From the cell containing the given text, extract its center point as [x, y] coordinate. 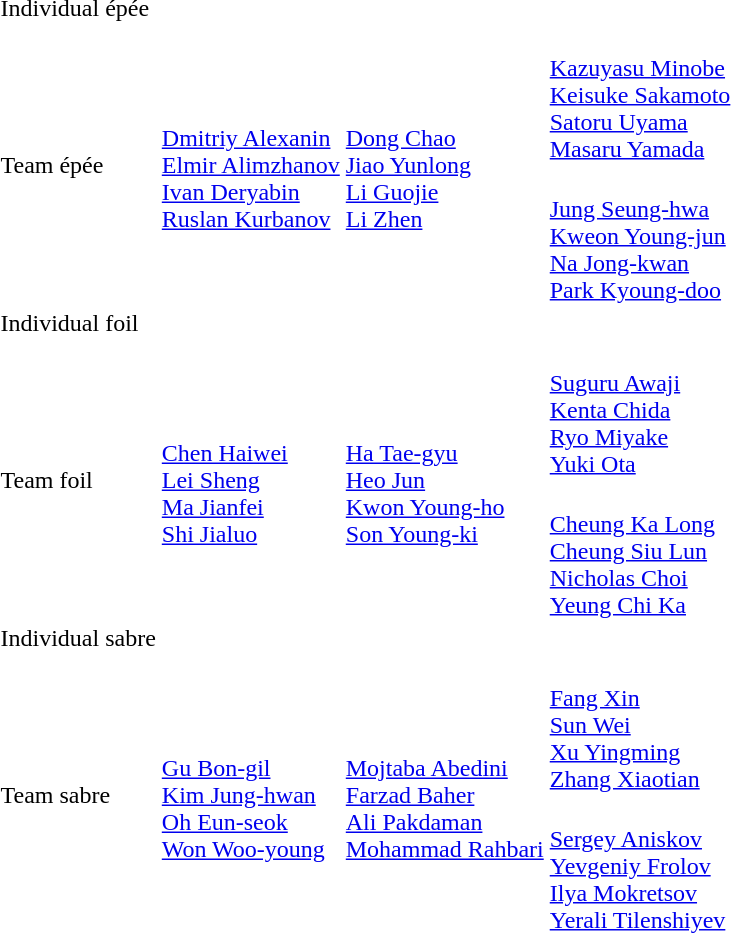
Dmitriy AlexaninElmir AlimzhanovIvan DeryabinRuslan Kurbanov [250, 166]
Dong ChaoJiao YunlongLi GuojieLi Zhen [444, 166]
Chen HaiweiLei ShengMa JianfeiShi Jialuo [250, 480]
Ha Tae-gyuHeo JunKwon Young-hoSon Young-ki [444, 480]
